Find where the given text appears and provide that cell's center as (X, Y) coordinate. 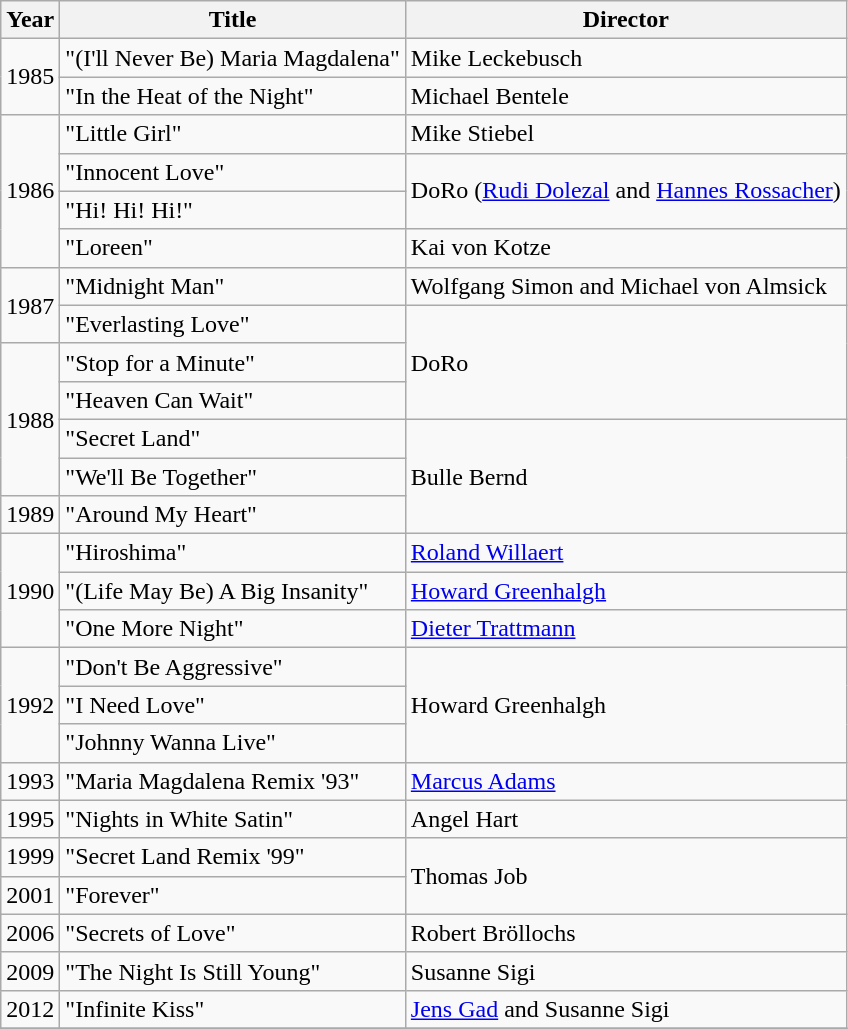
"Stop for a Minute" (233, 362)
Jens Gad and Susanne Sigi (626, 1009)
"Secrets of Love" (233, 933)
"I Need Love" (233, 705)
"Secret Land" (233, 438)
"Maria Magdalena Remix '93" (233, 781)
1995 (30, 819)
2006 (30, 933)
1999 (30, 857)
Year (30, 20)
DoRo (626, 362)
"Heaven Can Wait" (233, 400)
Marcus Adams (626, 781)
Angel Hart (626, 819)
1986 (30, 191)
"Johnny Wanna Live" (233, 743)
Director (626, 20)
"Little Girl" (233, 134)
2001 (30, 895)
"The Night Is Still Young" (233, 971)
2012 (30, 1009)
"Hiroshima" (233, 553)
"Hi! Hi! Hi!" (233, 210)
1992 (30, 705)
"(I'll Never Be) Maria Magdalena" (233, 58)
"Innocent Love" (233, 172)
Kai von Kotze (626, 248)
Michael Bentele (626, 96)
Robert Bröllochs (626, 933)
"Loreen" (233, 248)
Mike Stiebel (626, 134)
Susanne Sigi (626, 971)
Mike Leckebusch (626, 58)
1989 (30, 515)
1987 (30, 305)
2009 (30, 971)
"Infinite Kiss" (233, 1009)
"(Life May Be) A Big Insanity" (233, 591)
"Around My Heart" (233, 515)
Title (233, 20)
1990 (30, 591)
"Secret Land Remix '99" (233, 857)
"Forever" (233, 895)
"We'll Be Together" (233, 477)
"Don't Be Aggressive" (233, 667)
Bulle Bernd (626, 476)
"In the Heat of the Night" (233, 96)
"Midnight Man" (233, 286)
Wolfgang Simon and Michael von Almsick (626, 286)
DoRo (Rudi Dolezal and Hannes Rossacher) (626, 191)
1985 (30, 77)
Roland Willaert (626, 553)
"Nights in White Satin" (233, 819)
"One More Night" (233, 629)
1993 (30, 781)
Thomas Job (626, 876)
1988 (30, 419)
"Everlasting Love" (233, 324)
Dieter Trattmann (626, 629)
